Find where the given text appears and provide that cell's center as (x, y) coordinate. 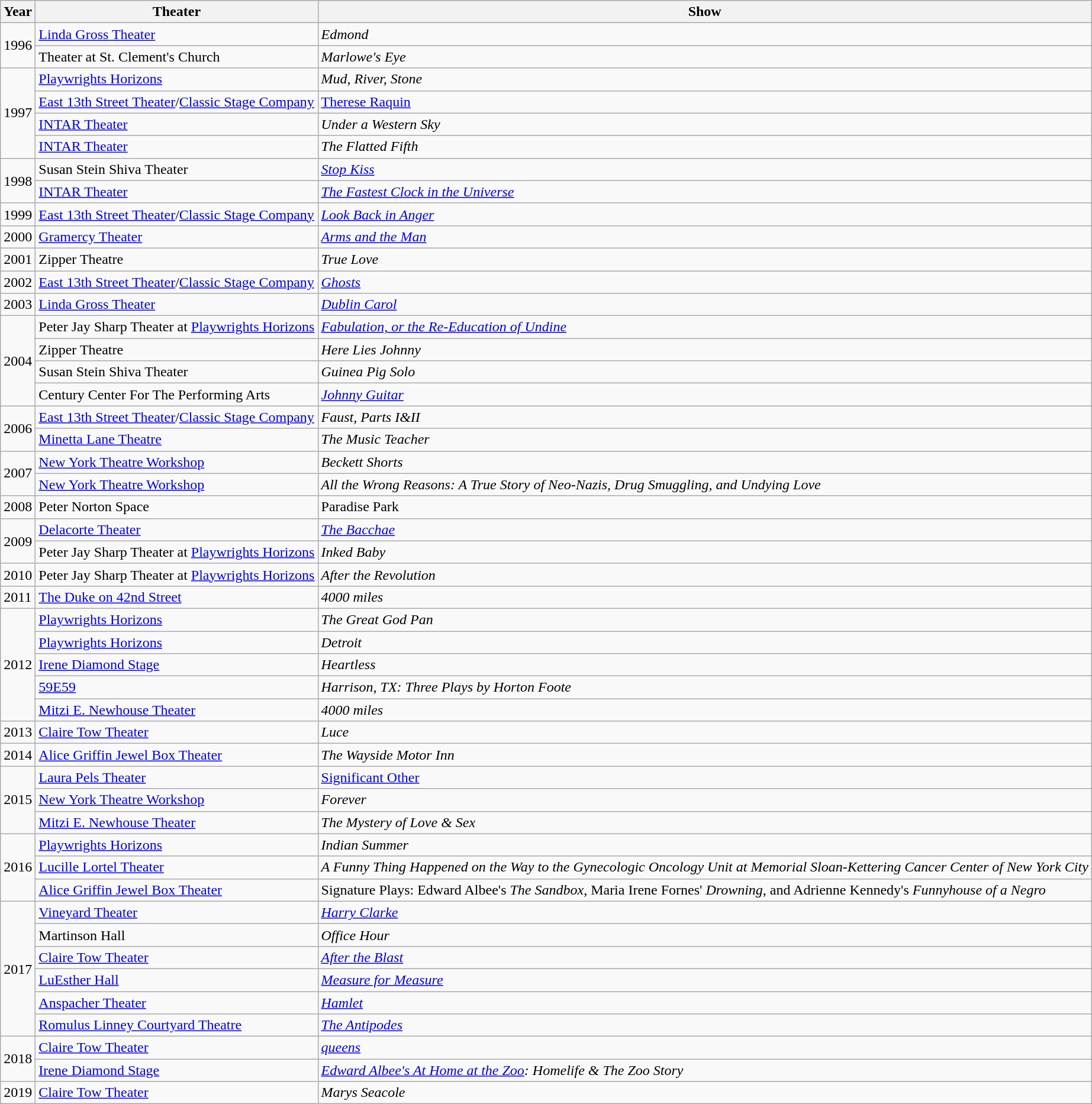
59E59 (176, 687)
Therese Raquin (704, 102)
1998 (18, 180)
Inked Baby (704, 552)
True Love (704, 259)
Lucille Lortel Theater (176, 867)
2008 (18, 507)
Significant Other (704, 777)
2014 (18, 755)
Paradise Park (704, 507)
Look Back in Anger (704, 214)
Measure for Measure (704, 980)
Luce (704, 732)
All the Wrong Reasons: A True Story of Neo-Nazis, Drug Smuggling, and Undying Love (704, 485)
Peter Norton Space (176, 507)
After the Revolution (704, 574)
2010 (18, 574)
2000 (18, 237)
Anspacher Theater (176, 1003)
The Antipodes (704, 1025)
1999 (18, 214)
Stop Kiss (704, 169)
LuEsther Hall (176, 980)
Harrison, TX: Three Plays by Horton Foote (704, 687)
The Mystery of Love & Sex (704, 822)
Detroit (704, 642)
2017 (18, 969)
Heartless (704, 665)
After the Blast (704, 957)
Faust, Parts I&II (704, 417)
A Funny Thing Happened on the Way to the Gynecologic Oncology Unit at Memorial Sloan-Kettering Cancer Center of New York City (704, 867)
Theater (176, 12)
Martinson Hall (176, 935)
Under a Western Sky (704, 124)
The Wayside Motor Inn (704, 755)
Signature Plays: Edward Albee's The Sandbox, Maria Irene Fornes' Drowning, and Adrienne Kennedy's Funnyhouse of a Negro (704, 890)
2004 (18, 361)
Office Hour (704, 935)
Marlowe's Eye (704, 57)
Forever (704, 800)
2012 (18, 664)
Vineyard Theater (176, 912)
Guinea Pig Solo (704, 372)
Ghosts (704, 282)
2011 (18, 597)
2001 (18, 259)
Dublin Carol (704, 305)
Hamlet (704, 1003)
2003 (18, 305)
2002 (18, 282)
The Great God Pan (704, 619)
Gramercy Theater (176, 237)
Mud, River, Stone (704, 79)
Harry Clarke (704, 912)
Delacorte Theater (176, 530)
Edward Albee's At Home at the Zoo: Homelife & The Zoo Story (704, 1070)
Here Lies Johnny (704, 350)
2019 (18, 1093)
Indian Summer (704, 845)
2016 (18, 867)
Arms and the Man (704, 237)
The Duke on 42nd Street (176, 597)
2013 (18, 732)
Century Center For The Performing Arts (176, 395)
Romulus Linney Courtyard Theatre (176, 1025)
Johnny Guitar (704, 395)
Marys Seacole (704, 1093)
2015 (18, 800)
1996 (18, 46)
Show (704, 12)
2009 (18, 541)
Laura Pels Theater (176, 777)
Year (18, 12)
Edmond (704, 34)
The Music Teacher (704, 440)
queens (704, 1048)
Fabulation, or the Re-Education of Undine (704, 327)
Theater at St. Clement's Church (176, 57)
2018 (18, 1059)
The Flatted Fifth (704, 147)
Beckett Shorts (704, 462)
2006 (18, 428)
The Fastest Clock in the Universe (704, 192)
2007 (18, 473)
The Bacchae (704, 530)
1997 (18, 113)
Minetta Lane Theatre (176, 440)
